Extract the (X, Y) coordinate from the center of the cell holding the provided text.  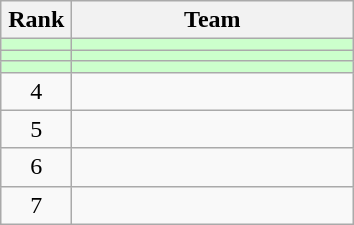
6 (36, 167)
5 (36, 129)
Rank (36, 20)
Team (212, 20)
4 (36, 91)
7 (36, 205)
